Locate the cell with the specified text and output its [x, y] center coordinate. 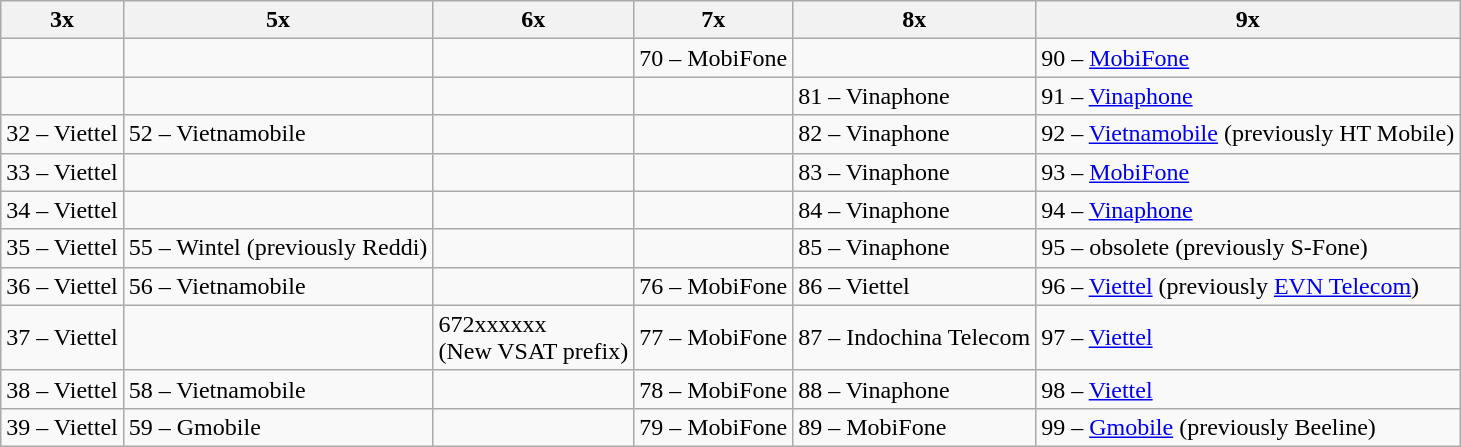
38 – Viettel [62, 389]
85 – Vinaphone [914, 248]
84 – Vinaphone [914, 210]
3x [62, 20]
9x [1248, 20]
35 – Viettel [62, 248]
33 – Viettel [62, 172]
90 – MobiFone [1248, 58]
56 – Vietnamobile [278, 286]
94 – Vinaphone [1248, 210]
77 – MobiFone [714, 338]
78 – MobiFone [714, 389]
52 – Vietnamobile [278, 134]
96 – Viettel (previously EVN Telecom) [1248, 286]
36 – Viettel [62, 286]
55 – Wintel (previously Reddi) [278, 248]
7x [714, 20]
59 – Gmobile [278, 427]
99 – Gmobile (previously Beeline) [1248, 427]
89 – MobiFone [914, 427]
5x [278, 20]
86 – Viettel [914, 286]
79 – MobiFone [714, 427]
93 – MobiFone [1248, 172]
39 – Viettel [62, 427]
87 – Indochina Telecom [914, 338]
91 – Vinaphone [1248, 96]
97 – Viettel [1248, 338]
34 – Viettel [62, 210]
92 – Vietnamobile (previously HT Mobile) [1248, 134]
8x [914, 20]
76 – MobiFone [714, 286]
82 – Vinaphone [914, 134]
58 – Vietnamobile [278, 389]
83 – Vinaphone [914, 172]
32 – Viettel [62, 134]
95 – obsolete (previously S-Fone) [1248, 248]
6x [534, 20]
98 – Viettel [1248, 389]
672xxxxxx(New VSAT prefix) [534, 338]
81 – Vinaphone [914, 96]
37 – Viettel [62, 338]
88 – Vinaphone [914, 389]
70 – MobiFone [714, 58]
